Scan for the cell matching the given text and deliver its (x, y) coordinate at center. 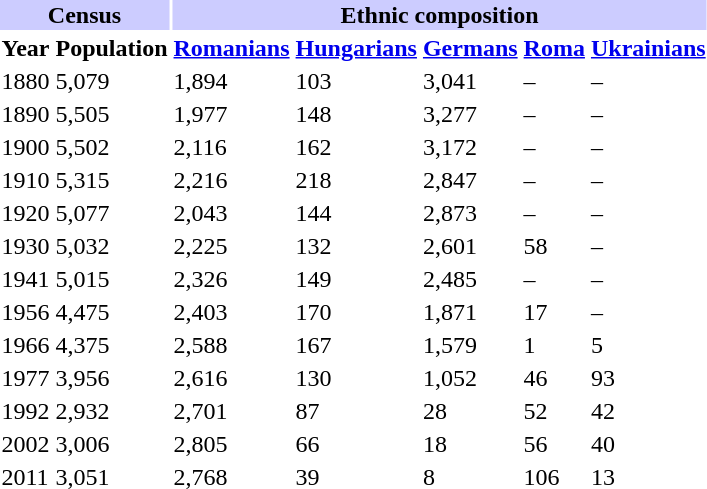
66 (356, 444)
2,043 (232, 213)
170 (356, 312)
1992 (26, 411)
1,052 (470, 378)
3,956 (112, 378)
Roma (554, 48)
218 (356, 180)
130 (356, 378)
2,225 (232, 246)
Germans (470, 48)
1941 (26, 279)
2,485 (470, 279)
3,006 (112, 444)
2,601 (470, 246)
103 (356, 81)
3,041 (470, 81)
5 (648, 345)
5,015 (112, 279)
162 (356, 147)
28 (470, 411)
5,077 (112, 213)
2,701 (232, 411)
1900 (26, 147)
93 (648, 378)
2,403 (232, 312)
46 (554, 378)
148 (356, 114)
1,894 (232, 81)
2,847 (470, 180)
Ukrainians (648, 48)
5,315 (112, 180)
1920 (26, 213)
2,805 (232, 444)
5,505 (112, 114)
149 (356, 279)
2002 (26, 444)
5,079 (112, 81)
2,116 (232, 147)
5,032 (112, 246)
2,216 (232, 180)
1,977 (232, 114)
2,588 (232, 345)
Year (26, 48)
Census (84, 15)
1,579 (470, 345)
5,502 (112, 147)
52 (554, 411)
4,375 (112, 345)
3,172 (470, 147)
132 (356, 246)
144 (356, 213)
87 (356, 411)
2,616 (232, 378)
Ethnic composition (440, 15)
1966 (26, 345)
1,871 (470, 312)
3,277 (470, 114)
Hungarians (356, 48)
4,475 (112, 312)
1890 (26, 114)
1 (554, 345)
167 (356, 345)
18 (470, 444)
1956 (26, 312)
2,873 (470, 213)
2,932 (112, 411)
Romanians (232, 48)
42 (648, 411)
1977 (26, 378)
40 (648, 444)
1880 (26, 81)
Population (112, 48)
1930 (26, 246)
17 (554, 312)
1910 (26, 180)
2,326 (232, 279)
58 (554, 246)
56 (554, 444)
